From the cell containing the given text, extract its center point as [x, y] coordinate. 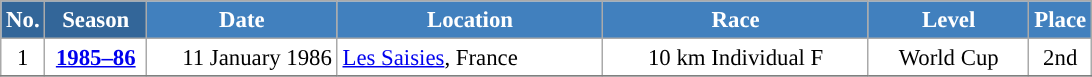
World Cup [948, 58]
10 km Individual F [736, 58]
Race [736, 20]
Season [96, 20]
Place [1060, 20]
Les Saisies, France [470, 58]
1 [23, 58]
11 January 1986 [242, 58]
Location [470, 20]
1985–86 [96, 58]
Level [948, 20]
Date [242, 20]
No. [23, 20]
2nd [1060, 58]
